Locate the cell with the specified text and output its (x, y) center coordinate. 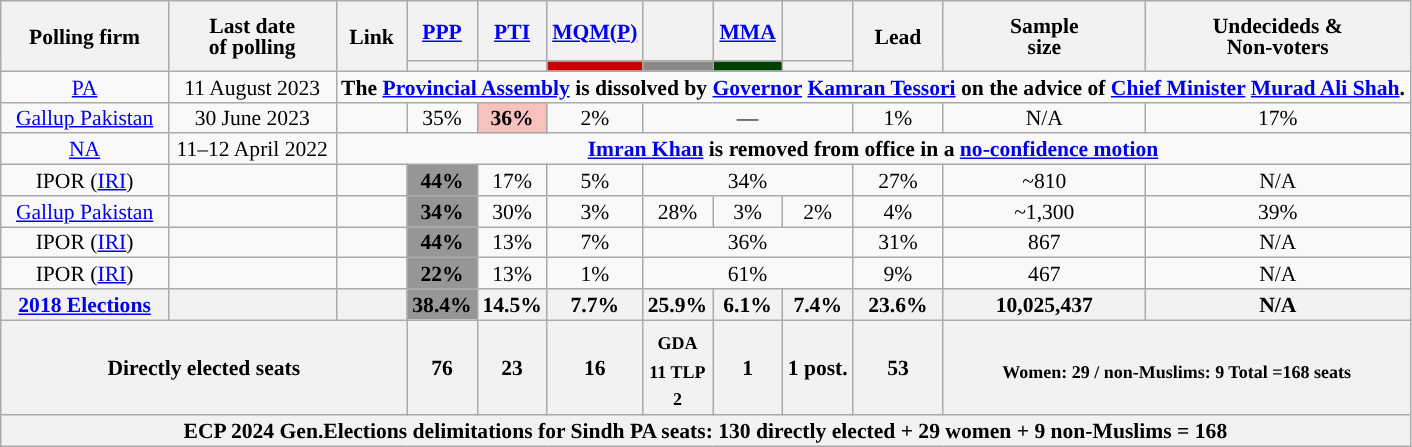
27% (898, 180)
MQM(P) (594, 31)
23 (512, 368)
Samplesize (1044, 36)
16 (594, 368)
7.4% (818, 304)
PPP (442, 31)
4% (898, 212)
Women: 29 / non-Muslims: 9 Total =168 seats (1176, 368)
31% (898, 242)
9% (898, 274)
53 (898, 368)
2018 Elections (85, 304)
7% (594, 242)
30 June 2023 (252, 118)
1 post. (818, 368)
11–12 April 2022 (252, 150)
30% (512, 212)
28% (677, 212)
PTI (512, 31)
23.6% (898, 304)
Last dateof polling (252, 36)
867 (1044, 242)
61% (747, 274)
11 August 2023 (252, 86)
Undecideds &Non-voters (1278, 36)
— (747, 118)
~1,300 (1044, 212)
467 (1044, 274)
ECP 2024 Gen.Elections delimitations for Sindh PA seats: 130 directly elected + 29 women + 9 non-Muslims = 168 (706, 430)
5% (594, 180)
10,025,437 (1044, 304)
22% (442, 274)
38.4% (442, 304)
7.7% (594, 304)
1 (748, 368)
The Provincial Assembly is dissolved by Governor Kamran Tessori on the advice of Chief Minister Murad Ali Shah. (873, 86)
~810 (1044, 180)
6.1% (748, 304)
MMA (748, 31)
Imran Khan is removed from office in a no-confidence motion (873, 150)
25.9% (677, 304)
NA (85, 150)
14.5% (512, 304)
Polling firm (85, 36)
39% (1278, 212)
Lead (898, 36)
35% (442, 118)
PA (85, 86)
76 (442, 368)
Directly elected seats (204, 368)
GDA 11 TLP 2 (677, 368)
Link (372, 36)
